Identify which cell holds the provided text, then report its (X, Y) central coordinate. 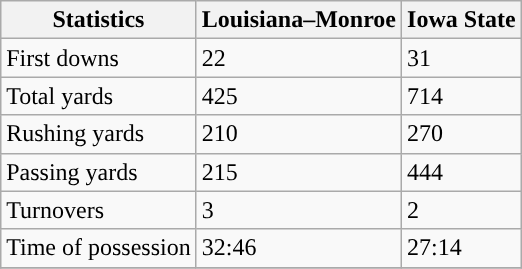
Louisiana–Monroe (298, 20)
Statistics (99, 20)
Iowa State (462, 20)
27:14 (462, 248)
210 (298, 134)
First downs (99, 58)
3 (298, 210)
Rushing yards (99, 134)
22 (298, 58)
32:46 (298, 248)
Turnovers (99, 210)
270 (462, 134)
425 (298, 96)
444 (462, 172)
714 (462, 96)
Time of possession (99, 248)
215 (298, 172)
Total yards (99, 96)
2 (462, 210)
Passing yards (99, 172)
31 (462, 58)
